Locate the cell with the specified text and output its (X, Y) center coordinate. 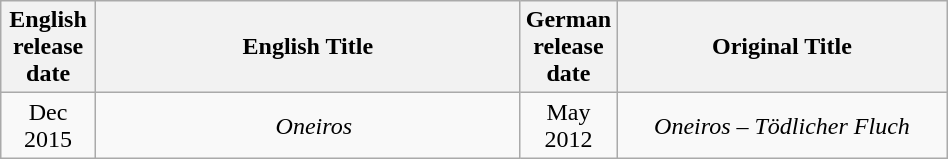
Dec 2015 (48, 126)
English Title (308, 47)
Original Title (782, 47)
May 2012 (568, 126)
English release date (48, 47)
Oneiros – Tödlicher Fluch (782, 126)
Oneiros (308, 126)
German release date (568, 47)
